Find where the given text appears and provide that cell's center as (x, y) coordinate. 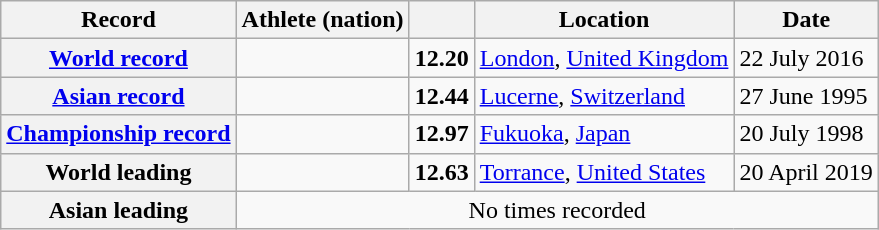
Athlete (nation) (322, 20)
Asian leading (118, 210)
No times recorded (557, 210)
Asian record (118, 96)
Championship record (118, 134)
World record (118, 58)
12.63 (442, 172)
12.44 (442, 96)
12.20 (442, 58)
20 July 1998 (806, 134)
22 July 2016 (806, 58)
Torrance, United States (604, 172)
Location (604, 20)
London, United Kingdom (604, 58)
Record (118, 20)
Lucerne, Switzerland (604, 96)
Fukuoka, Japan (604, 134)
Date (806, 20)
World leading (118, 172)
27 June 1995 (806, 96)
12.97 (442, 134)
20 April 2019 (806, 172)
